Determine the [X, Y] coordinate at the center of the cell enclosing the given text.  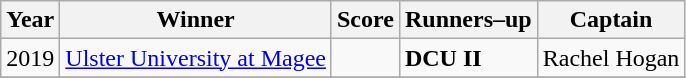
Score [365, 20]
Captain [611, 20]
Year [30, 20]
Winner [196, 20]
Ulster University at Magee [196, 58]
Runners–up [468, 20]
DCU II [468, 58]
2019 [30, 58]
Rachel Hogan [611, 58]
